Locate the cell with the specified text and output its (x, y) center coordinate. 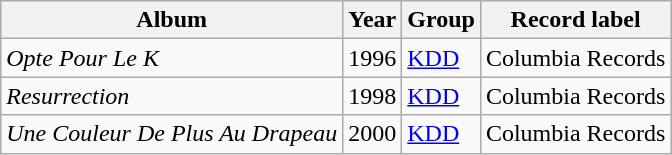
Opte Pour Le K (172, 58)
1998 (372, 96)
Year (372, 20)
Album (172, 20)
Une Couleur De Plus Au Drapeau (172, 134)
Group (442, 20)
Record label (575, 20)
2000 (372, 134)
Resurrection (172, 96)
1996 (372, 58)
